Return [X, Y] of the center of cell containing provided text 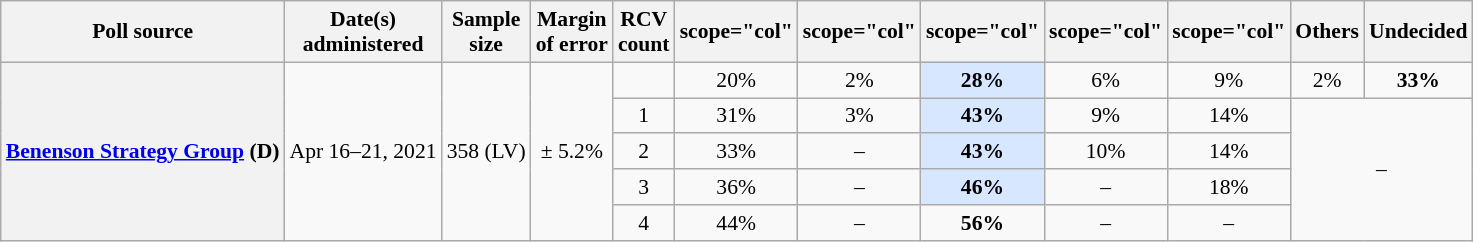
Others [1327, 32]
RCVcount [644, 32]
44% [736, 223]
Undecided [1418, 32]
Date(s)administered [364, 32]
358 (LV) [486, 151]
3 [644, 187]
Samplesize [486, 32]
18% [1228, 187]
56% [982, 223]
6% [1106, 80]
Apr 16–21, 2021 [364, 151]
3% [860, 116]
20% [736, 80]
4 [644, 223]
1 [644, 116]
36% [736, 187]
28% [982, 80]
46% [982, 187]
31% [736, 116]
2 [644, 152]
Benenson Strategy Group (D) [143, 151]
± 5.2% [572, 151]
10% [1106, 152]
Marginof error [572, 32]
Poll source [143, 32]
